Locate the cell with the specified text and output its (X, Y) center coordinate. 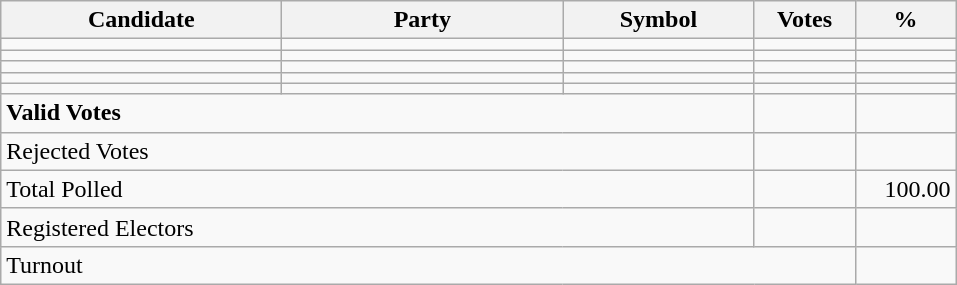
% (906, 20)
Registered Electors (378, 227)
Symbol (658, 20)
Votes (804, 20)
100.00 (906, 189)
Rejected Votes (378, 151)
Valid Votes (378, 113)
Total Polled (378, 189)
Party (422, 20)
Candidate (142, 20)
Turnout (428, 265)
